Return the (x, y) coordinate for the center point of the cell that contains the specified text.  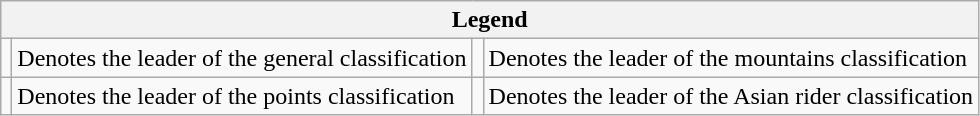
Denotes the leader of the general classification (242, 58)
Legend (490, 20)
Denotes the leader of the points classification (242, 96)
Denotes the leader of the Asian rider classification (731, 96)
Denotes the leader of the mountains classification (731, 58)
